Capture the cell that displays the provided text and extract its (X, Y) central coordinate. 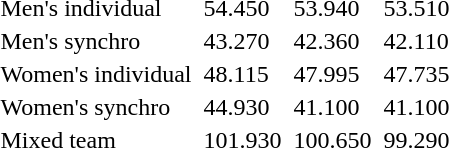
43.270 (242, 41)
42.360 (332, 41)
44.930 (242, 107)
48.115 (242, 74)
41.100 (332, 107)
47.995 (332, 74)
